Extract the [X, Y] coordinate from the center of the cell holding the provided text.  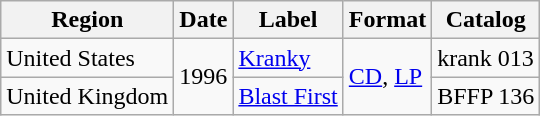
Kranky [288, 58]
krank 013 [486, 58]
BFFP 136 [486, 96]
Date [204, 20]
CD, LP [387, 77]
Label [288, 20]
United Kingdom [88, 96]
Blast First [288, 96]
Format [387, 20]
Catalog [486, 20]
1996 [204, 77]
United States [88, 58]
Region [88, 20]
